Scan for the cell matching the given text and deliver its (x, y) coordinate at center. 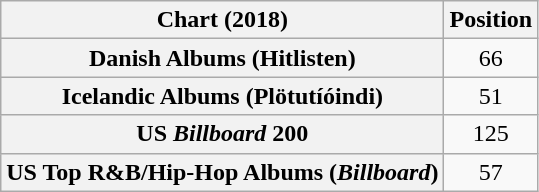
66 (491, 58)
125 (491, 134)
57 (491, 172)
51 (491, 96)
Position (491, 20)
US Top R&B/Hip-Hop Albums (Billboard) (222, 172)
Chart (2018) (222, 20)
Icelandic Albums (Plötutíóindi) (222, 96)
US Billboard 200 (222, 134)
Danish Albums (Hitlisten) (222, 58)
